Scan for the cell matching the given text and deliver its [X, Y] coordinate at center. 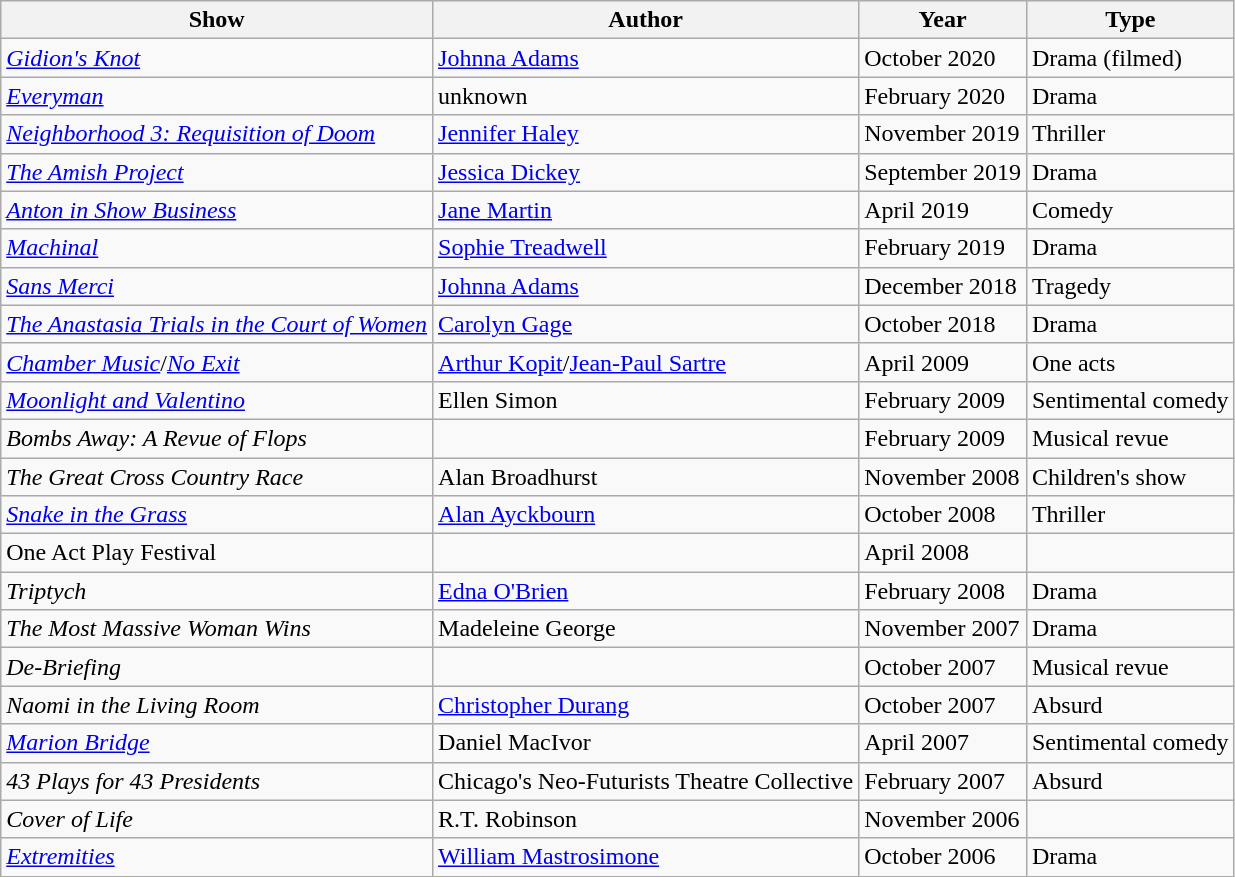
November 2019 [943, 134]
Author [646, 20]
Cover of Life [217, 819]
Ellen Simon [646, 400]
Arthur Kopit/Jean-Paul Sartre [646, 362]
April 2019 [943, 210]
April 2007 [943, 743]
The Amish Project [217, 172]
Daniel MacIvor [646, 743]
Christopher Durang [646, 705]
Gidion's Knot [217, 58]
February 2007 [943, 781]
Edna O'Brien [646, 591]
Bombs Away: A Revue of Flops [217, 438]
Carolyn Gage [646, 324]
43 Plays for 43 Presidents [217, 781]
December 2018 [943, 286]
November 2006 [943, 819]
Show [217, 20]
William Mastrosimone [646, 857]
Sans Merci [217, 286]
Jane Martin [646, 210]
Moonlight and Valentino [217, 400]
Children's show [1130, 477]
Year [943, 20]
R.T. Robinson [646, 819]
unknown [646, 96]
October 2008 [943, 515]
April 2009 [943, 362]
September 2019 [943, 172]
Tragedy [1130, 286]
October 2018 [943, 324]
Alan Broadhurst [646, 477]
November 2007 [943, 629]
February 2008 [943, 591]
One acts [1130, 362]
Marion Bridge [217, 743]
Anton in Show Business [217, 210]
Madeleine George [646, 629]
The Great Cross Country Race [217, 477]
Sophie Treadwell [646, 248]
October 2006 [943, 857]
The Most Massive Woman Wins [217, 629]
November 2008 [943, 477]
Neighborhood 3: Requisition of Doom [217, 134]
Comedy [1130, 210]
April 2008 [943, 553]
Chicago's Neo-Futurists Theatre Collective [646, 781]
Jessica Dickey [646, 172]
The Anastasia Trials in the Court of Women [217, 324]
Jennifer Haley [646, 134]
Alan Ayckbourn [646, 515]
Machinal [217, 248]
Triptych [217, 591]
February 2019 [943, 248]
De-Briefing [217, 667]
Naomi in the Living Room [217, 705]
Type [1130, 20]
February 2020 [943, 96]
October 2020 [943, 58]
Snake in the Grass [217, 515]
One Act Play Festival [217, 553]
Chamber Music/No Exit [217, 362]
Drama (filmed) [1130, 58]
Extremities [217, 857]
Everyman [217, 96]
